Return the [x, y] coordinate for the center point of the cell that contains the specified text.  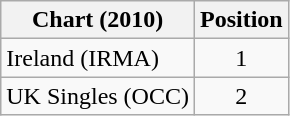
Ireland (IRMA) [98, 58]
2 [241, 96]
1 [241, 58]
Chart (2010) [98, 20]
UK Singles (OCC) [98, 96]
Position [241, 20]
